Find where the given text appears and provide that cell's center as [x, y] coordinate. 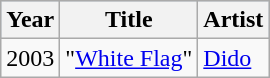
Artist [234, 20]
Year [30, 20]
Dido [234, 58]
2003 [30, 58]
Title [129, 20]
"White Flag" [129, 58]
